Return (X, Y) of the center of cell containing provided text 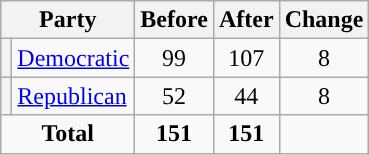
Change (324, 20)
After (246, 20)
Democratic (74, 58)
Republican (74, 96)
99 (174, 58)
Before (174, 20)
Party (68, 20)
107 (246, 58)
52 (174, 96)
Total (68, 134)
44 (246, 96)
